Output the [X, Y] coordinate of the center of the cell containing the given text.  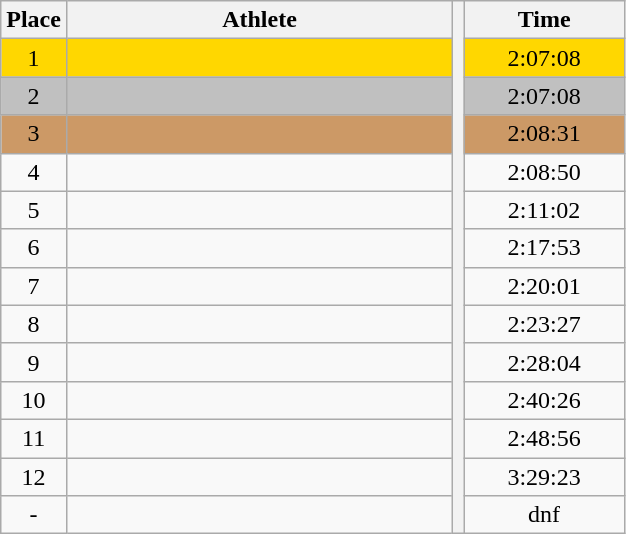
11 [34, 438]
2:17:53 [544, 248]
2:08:31 [544, 134]
2:48:56 [544, 438]
5 [34, 210]
- [34, 515]
dnf [544, 515]
2 [34, 96]
10 [34, 400]
4 [34, 172]
Athlete [259, 20]
Time [544, 20]
2:11:02 [544, 210]
9 [34, 362]
12 [34, 477]
2:23:27 [544, 324]
2:28:04 [544, 362]
1 [34, 58]
2:40:26 [544, 400]
8 [34, 324]
7 [34, 286]
2:20:01 [544, 286]
6 [34, 248]
2:08:50 [544, 172]
3:29:23 [544, 477]
Place [34, 20]
3 [34, 134]
